Scan for the cell matching the given text and deliver its (x, y) coordinate at center. 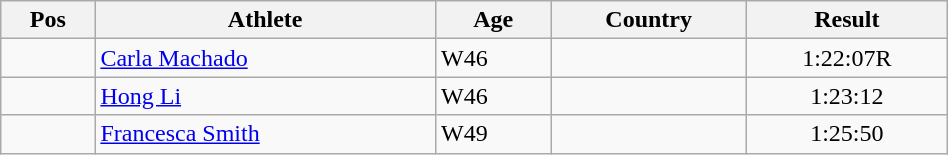
1:25:50 (846, 134)
1:22:07R (846, 58)
Hong Li (266, 96)
Carla Machado (266, 58)
Country (648, 20)
Athlete (266, 20)
Age (494, 20)
Result (846, 20)
W49 (494, 134)
Francesca Smith (266, 134)
1:23:12 (846, 96)
Pos (48, 20)
